From the cell containing the given text, extract its center point as [X, Y] coordinate. 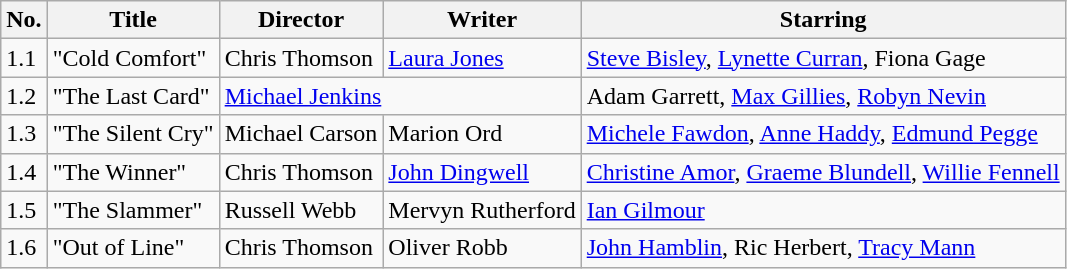
Michele Fawdon, Anne Haddy, Edmund Pegge [823, 134]
1.6 [24, 248]
Marion Ord [482, 134]
Mervyn Rutherford [482, 210]
Steve Bisley, Lynette Curran, Fiona Gage [823, 58]
"The Silent Cry" [133, 134]
John Hamblin, Ric Herbert, Tracy Mann [823, 248]
Writer [482, 20]
Adam Garrett, Max Gillies, Robyn Nevin [823, 96]
"The Slammer" [133, 210]
"Cold Comfort" [133, 58]
"Out of Line" [133, 248]
1.2 [24, 96]
No. [24, 20]
1.4 [24, 172]
Starring [823, 20]
"The Last Card" [133, 96]
Laura Jones [482, 58]
Russell Webb [301, 210]
Oliver Robb [482, 248]
Michael Jenkins [400, 96]
1.5 [24, 210]
Ian Gilmour [823, 210]
Title [133, 20]
Christine Amor, Graeme Blundell, Willie Fennell [823, 172]
1.1 [24, 58]
Director [301, 20]
John Dingwell [482, 172]
Michael Carson [301, 134]
1.3 [24, 134]
"The Winner" [133, 172]
